Output the [x, y] coordinate of the center of the cell containing the given text.  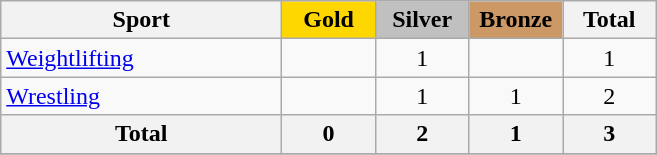
Gold [329, 20]
Weightlifting [142, 58]
0 [329, 134]
Sport [142, 20]
Bronze [516, 20]
Wrestling [142, 96]
3 [609, 134]
Silver [422, 20]
